Return the (x, y) coordinate for the center point of the cell that contains the specified text.  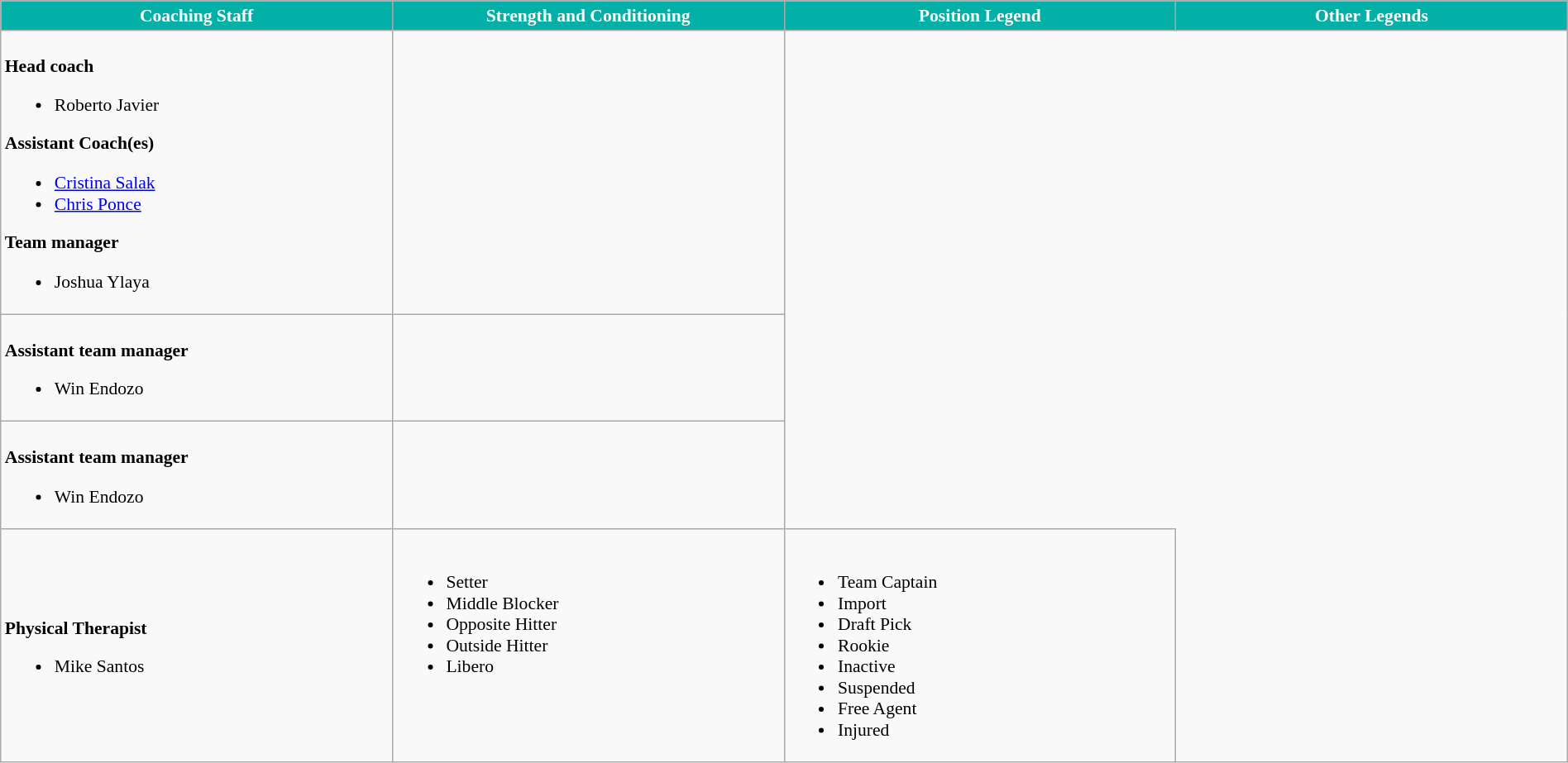
Setter Middle Blocker Opposite Hitter Outside Hitter Libero (588, 646)
Strength and Conditioning (588, 16)
Other Legends (1372, 16)
Team Captain Import Draft Pick Rookie Inactive Suspended Free Agent Injured (980, 646)
Coaching Staff (197, 16)
Head coachRoberto JavierAssistant Coach(es)Cristina SalakChris PonceTeam managerJoshua Ylaya (197, 173)
Physical TherapistMike Santos (197, 646)
Position Legend (980, 16)
